Search for the cell housing the specified text and yield its [x, y] center coordinate. 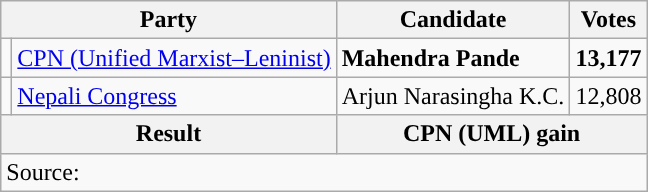
Result [168, 134]
Arjun Narasingha K.C. [453, 96]
Votes [608, 20]
CPN (Unified Marxist–Leninist) [174, 58]
12,808 [608, 96]
Party [168, 20]
Mahendra Pande [453, 58]
Nepali Congress [174, 96]
CPN (UML) gain [492, 134]
Candidate [453, 20]
Source: [324, 172]
13,177 [608, 58]
